Detect which cell encompasses the target text, then output its [x, y] center coordinate. 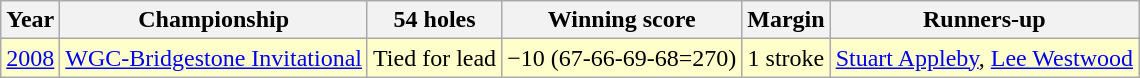
−10 (67-66-69-68=270) [622, 58]
54 holes [434, 20]
Year [30, 20]
WGC-Bridgestone Invitational [214, 58]
Runners-up [984, 20]
Championship [214, 20]
1 stroke [786, 58]
Tied for lead [434, 58]
2008 [30, 58]
Stuart Appleby, Lee Westwood [984, 58]
Margin [786, 20]
Winning score [622, 20]
